Determine the [x, y] coordinate at the center of the cell enclosing the given text.  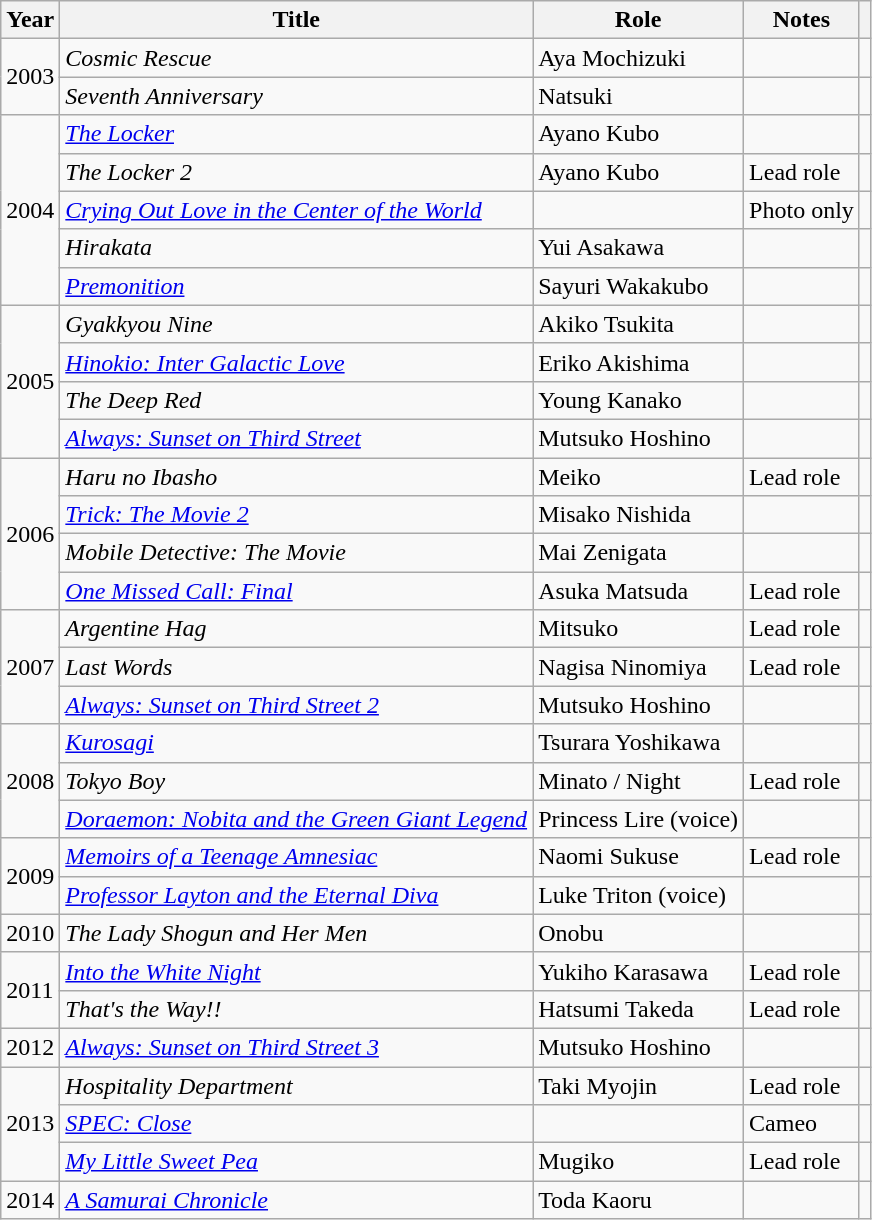
Hirakata [296, 248]
Always: Sunset on Third Street [296, 438]
Mitsuko [638, 629]
Haru no Ibasho [296, 477]
Mobile Detective: The Movie [296, 553]
One Missed Call: Final [296, 591]
Hatsumi Takeda [638, 1009]
Year [30, 20]
Into the White Night [296, 971]
Memoirs of a Teenage Amnesiac [296, 857]
Tokyo Boy [296, 781]
Yukiho Karasawa [638, 971]
Tsurara Yoshikawa [638, 743]
Trick: The Movie 2 [296, 515]
Yui Asakawa [638, 248]
2004 [30, 210]
Photo only [802, 210]
Eriko Akishima [638, 362]
Hospitality Department [296, 1085]
Aya Mochizuki [638, 58]
Title [296, 20]
Nagisa Ninomiya [638, 667]
SPEC: Close [296, 1124]
Young Kanako [638, 400]
2012 [30, 1047]
Natsuki [638, 96]
Argentine Hag [296, 629]
Misako Nishida [638, 515]
Professor Layton and the Eternal Diva [296, 895]
Crying Out Love in the Center of the World [296, 210]
Mai Zenigata [638, 553]
Kurosagi [296, 743]
Seventh Anniversary [296, 96]
Cameo [802, 1124]
Role [638, 20]
Last Words [296, 667]
2010 [30, 933]
The Deep Red [296, 400]
The Locker [296, 134]
Asuka Matsuda [638, 591]
2007 [30, 667]
Minato / Night [638, 781]
2006 [30, 534]
Princess Lire (voice) [638, 819]
2005 [30, 381]
2008 [30, 781]
The Locker 2 [296, 172]
The Lady Shogun and Her Men [296, 933]
Mugiko [638, 1162]
Akiko Tsukita [638, 324]
2009 [30, 876]
Gyakkyou Nine [296, 324]
Sayuri Wakakubo [638, 286]
2013 [30, 1123]
Hinokio: Inter Galactic Love [296, 362]
Notes [802, 20]
Cosmic Rescue [296, 58]
Luke Triton (voice) [638, 895]
A Samurai Chronicle [296, 1200]
Taki Myojin [638, 1085]
2003 [30, 77]
Always: Sunset on Third Street 2 [296, 705]
2011 [30, 990]
Meiko [638, 477]
Doraemon: Nobita and the Green Giant Legend [296, 819]
Always: Sunset on Third Street 3 [296, 1047]
Naomi Sukuse [638, 857]
Premonition [296, 286]
My Little Sweet Pea [296, 1162]
2014 [30, 1200]
That's the Way!! [296, 1009]
Toda Kaoru [638, 1200]
Onobu [638, 933]
